Detect which cell encompasses the target text, then output its [X, Y] center coordinate. 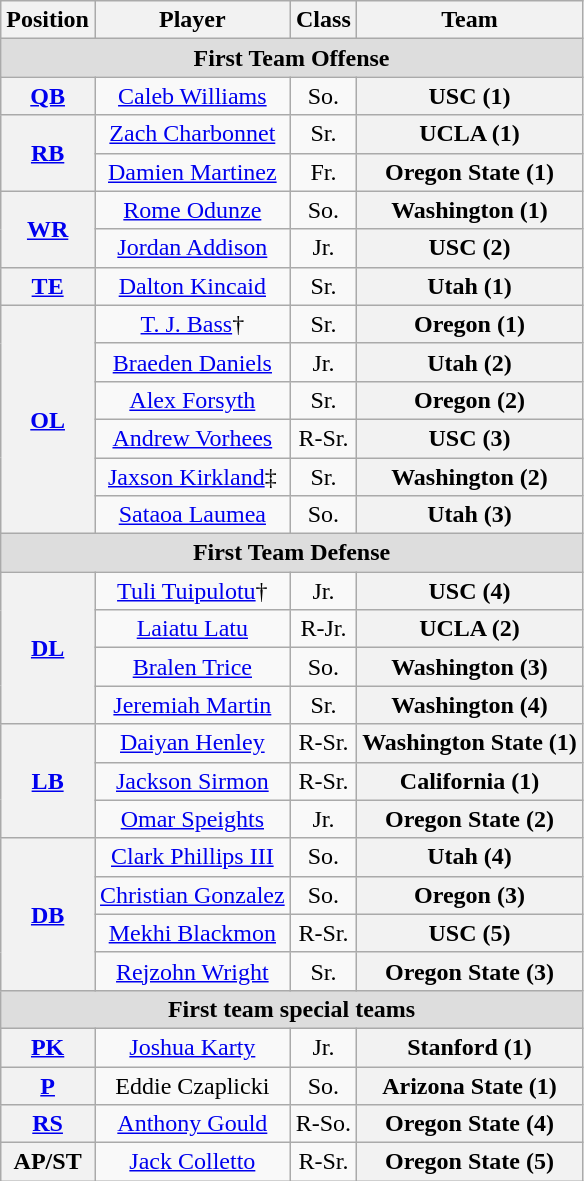
UCLA (1) [470, 134]
Jordan Addison [192, 248]
USC (5) [470, 933]
Omar Speights [192, 819]
Utah (4) [470, 857]
Rome Odunze [192, 210]
Eddie Czaplicki [192, 1085]
Oregon State (4) [470, 1124]
Oregon State (2) [470, 819]
Alex Forsyth [192, 400]
RS [48, 1124]
Oregon State (3) [470, 971]
TE [48, 286]
UCLA (2) [470, 629]
Washington State (1) [470, 743]
P [48, 1085]
First Team Defense [292, 553]
Utah (1) [470, 286]
AP/ST [48, 1162]
Team [470, 20]
Jeremiah Martin [192, 705]
Jackson Sirmon [192, 781]
USC (4) [470, 591]
California (1) [470, 781]
Jack Colletto [192, 1162]
Stanford (1) [470, 1047]
USC (1) [470, 96]
Bralen Trice [192, 667]
Sataoa Laumea [192, 515]
QB [48, 96]
Oregon (2) [470, 400]
OL [48, 419]
Fr. [323, 172]
Christian Gonzalez [192, 895]
USC (3) [470, 438]
Jaxson Kirkland‡ [192, 477]
R-So. [323, 1124]
USC (2) [470, 248]
RB [48, 153]
Caleb Williams [192, 96]
Mekhi Blackmon [192, 933]
Washington (3) [470, 667]
Daiyan Henley [192, 743]
First team special teams [292, 1009]
PK [48, 1047]
DB [48, 914]
Joshua Karty [192, 1047]
Washington (2) [470, 477]
Utah (2) [470, 362]
Damien Martinez [192, 172]
Oregon State (1) [470, 172]
Clark Phillips III [192, 857]
Class [323, 20]
Oregon (1) [470, 324]
Oregon State (5) [470, 1162]
Utah (3) [470, 515]
R-Jr. [323, 629]
Washington (1) [470, 210]
Tuli Tuipulotu† [192, 591]
Braeden Daniels [192, 362]
Rejzohn Wright [192, 971]
First Team Offense [292, 58]
Washington (4) [470, 705]
Laiatu Latu [192, 629]
WR [48, 229]
Player [192, 20]
T. J. Bass† [192, 324]
Anthony Gould [192, 1124]
LB [48, 781]
Position [48, 20]
Zach Charbonnet [192, 134]
DL [48, 648]
Andrew Vorhees [192, 438]
Oregon (3) [470, 895]
Arizona State (1) [470, 1085]
Dalton Kincaid [192, 286]
